Provide the (x, y) coordinate of the cell's center where the given text is located.  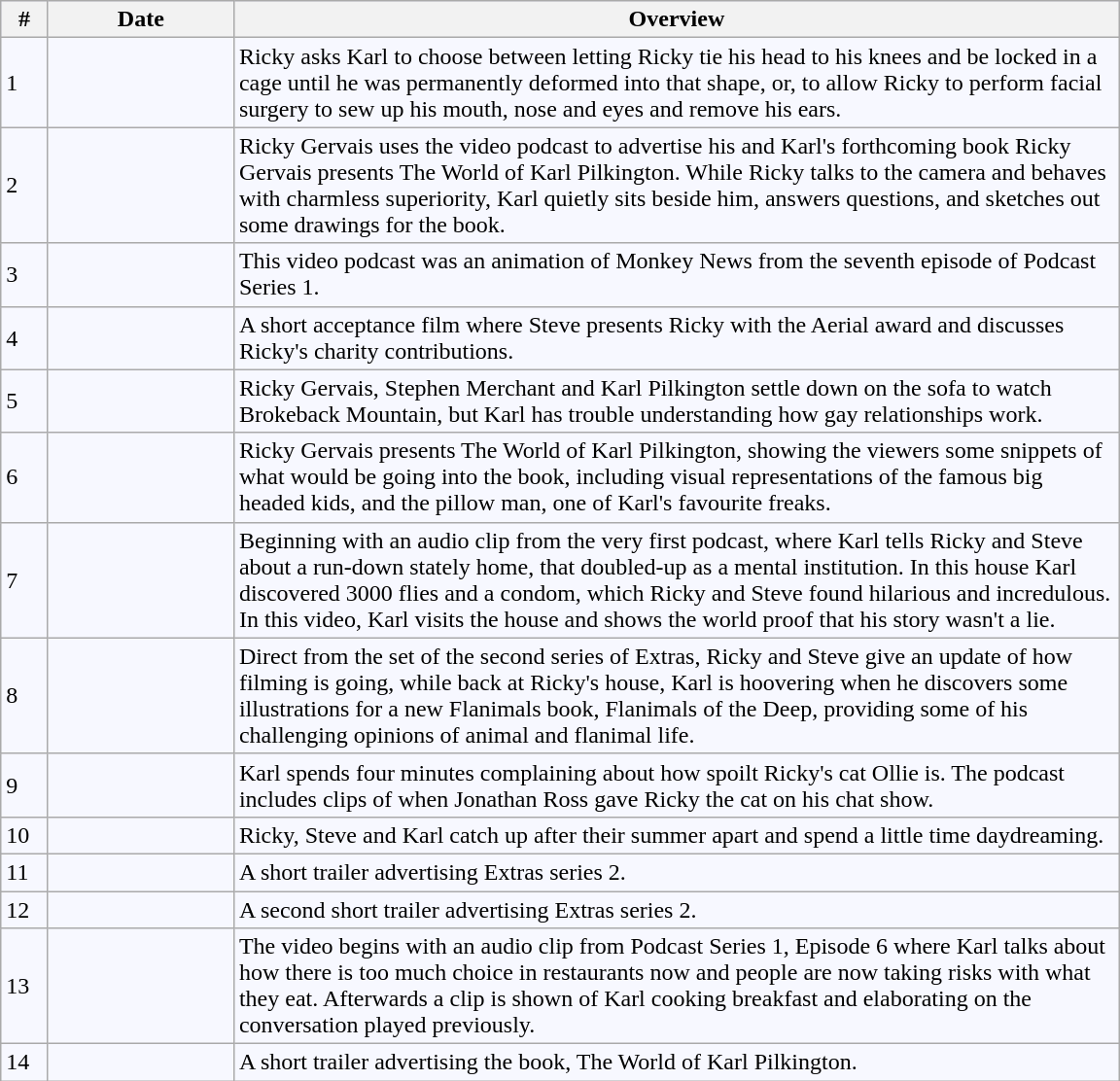
A second short trailer advertising Extras series 2. (677, 909)
This video podcast was an animation of Monkey News from the seventh episode of Podcast Series 1. (677, 274)
7 (25, 579)
A short trailer advertising Extras series 2. (677, 872)
Overview (677, 19)
8 (25, 696)
Date (140, 19)
13 (25, 986)
2 (25, 185)
1 (25, 83)
4 (25, 338)
3 (25, 274)
12 (25, 909)
6 (25, 477)
14 (25, 1063)
Ricky, Steve and Karl catch up after their summer apart and spend a little time daydreaming. (677, 835)
9 (25, 785)
# (25, 19)
11 (25, 872)
10 (25, 835)
A short acceptance film where Steve presents Ricky with the Aerial award and discusses Ricky's charity contributions. (677, 338)
5 (25, 401)
A short trailer advertising the book, The World of Karl Pilkington. (677, 1063)
